Extract the [x, y] coordinate from the center of the cell holding the provided text.  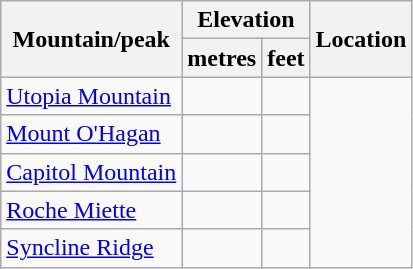
Roche Miette [92, 210]
feet [286, 58]
Mount O'Hagan [92, 134]
metres [222, 58]
Capitol Mountain [92, 172]
Syncline Ridge [92, 248]
Location [361, 39]
Mountain/peak [92, 39]
Utopia Mountain [92, 96]
Elevation [246, 20]
